From the cell containing the given text, extract its center point as [x, y] coordinate. 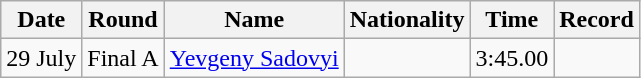
Time [512, 20]
Date [42, 20]
Nationality [407, 20]
Yevgeny Sadovyi [254, 58]
Final A [123, 58]
Record [597, 20]
3:45.00 [512, 58]
Name [254, 20]
29 July [42, 58]
Round [123, 20]
